Determine the (x, y) coordinate at the center of the cell enclosing the given text.  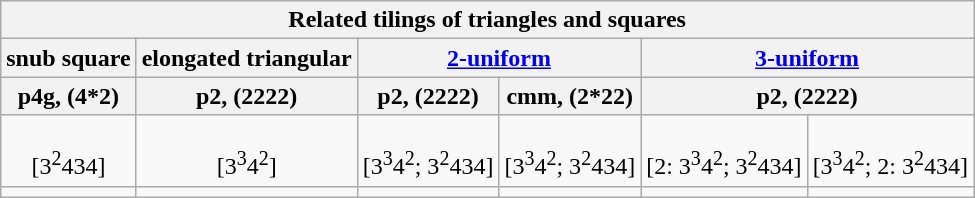
Related tilings of triangles and squares (488, 20)
elongated triangular (246, 58)
[3342; 2: 32434] (890, 151)
[32434] (68, 151)
p4g, (4*2) (68, 96)
[3342] (246, 151)
3-uniform (808, 58)
snub square (68, 58)
[2: 3342; 32434] (724, 151)
2-uniform (499, 58)
cmm, (2*22) (570, 96)
